Pinpoint the cell where the given text exists, returning its (x, y) midpoint coordinate. 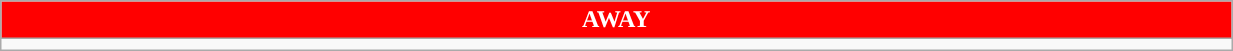
AWAY (616, 20)
